Search for the cell housing the specified text and yield its [x, y] center coordinate. 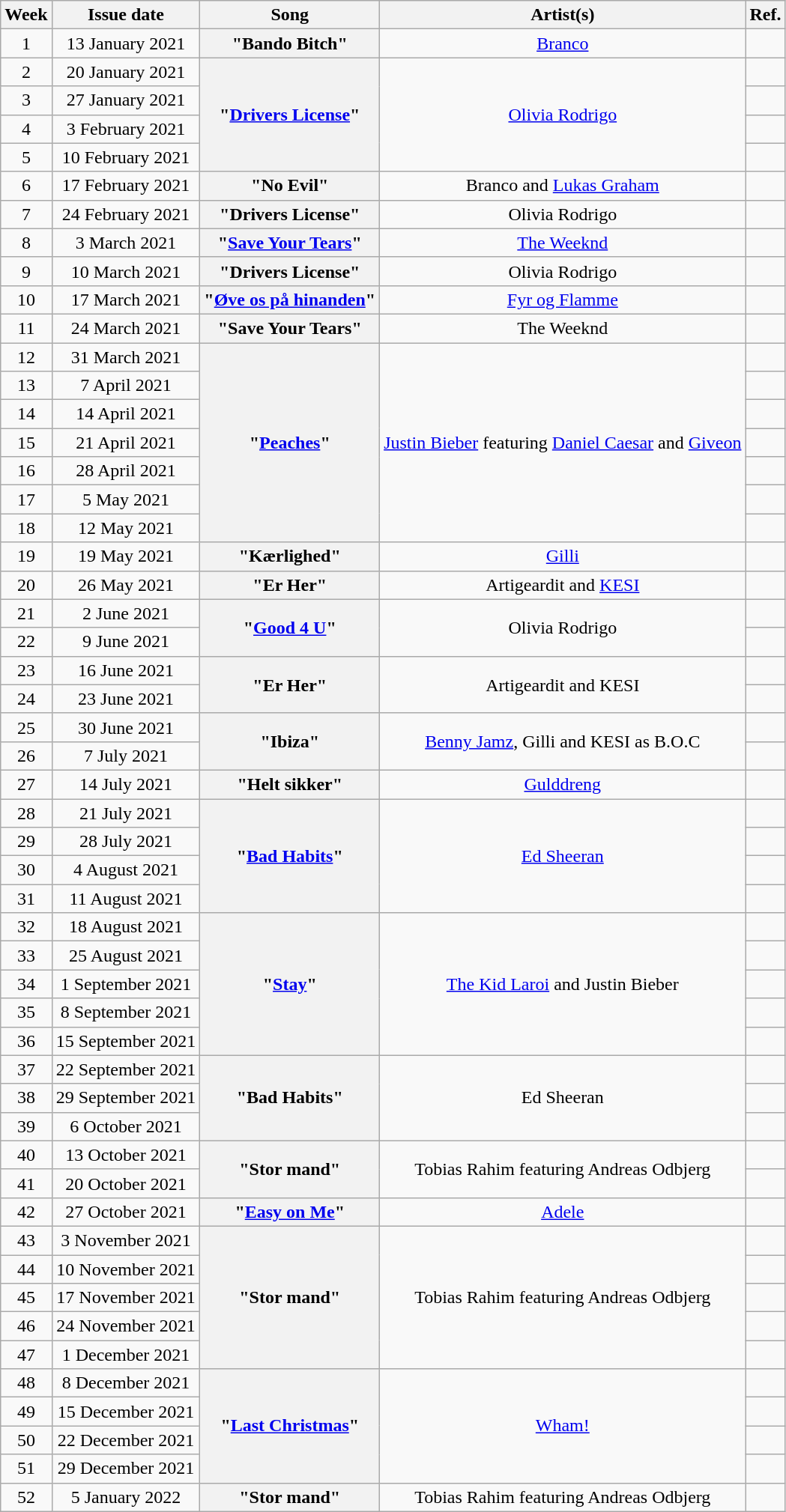
2 [26, 72]
"No Evil" [290, 186]
"Easy on Me" [290, 1212]
5 [26, 157]
8 [26, 243]
11 [26, 328]
24 [26, 699]
"Ibiza" [290, 741]
5 May 2021 [126, 500]
"Peaches" [290, 443]
Benny Jamz, Gilli and KESI as B.O.C [563, 741]
29 September 2021 [126, 1098]
Gulddreng [563, 784]
"Last Christmas" [290, 1426]
7 July 2021 [126, 756]
29 [26, 842]
21 July 2021 [126, 813]
30 [26, 870]
17 [26, 500]
6 October 2021 [126, 1126]
12 May 2021 [126, 528]
10 March 2021 [126, 271]
4 August 2021 [126, 870]
23 June 2021 [126, 699]
49 [26, 1412]
18 August 2021 [126, 927]
42 [26, 1212]
24 February 2021 [126, 214]
13 January 2021 [126, 43]
48 [26, 1383]
Artist(s) [563, 15]
18 [26, 528]
10 November 2021 [126, 1269]
20 January 2021 [126, 72]
"Good 4 U" [290, 628]
1 December 2021 [126, 1355]
"Bando Bitch" [290, 43]
45 [26, 1298]
32 [26, 927]
17 February 2021 [126, 186]
Wham! [563, 1426]
16 June 2021 [126, 670]
Branco [563, 43]
"Stay" [290, 984]
19 [26, 556]
Song [290, 15]
Branco and Lukas Graham [563, 186]
46 [26, 1326]
9 June 2021 [126, 642]
14 July 2021 [126, 784]
3 [26, 100]
3 February 2021 [126, 129]
25 [26, 727]
33 [26, 956]
8 December 2021 [126, 1383]
14 April 2021 [126, 414]
17 March 2021 [126, 300]
6 [26, 186]
28 [26, 813]
4 [26, 129]
7 April 2021 [126, 386]
"Kærlighed" [290, 556]
Adele [563, 1212]
Week [26, 15]
Issue date [126, 15]
23 [26, 670]
52 [26, 1497]
13 October 2021 [126, 1155]
21 April 2021 [126, 443]
30 June 2021 [126, 727]
10 [26, 300]
37 [26, 1069]
11 August 2021 [126, 899]
5 January 2022 [126, 1497]
51 [26, 1469]
35 [26, 1012]
22 December 2021 [126, 1440]
27 [26, 784]
26 [26, 756]
Gilli [563, 556]
50 [26, 1440]
22 September 2021 [126, 1069]
3 November 2021 [126, 1240]
9 [26, 271]
31 [26, 899]
13 [26, 386]
40 [26, 1155]
Justin Bieber featuring Daniel Caesar and Giveon [563, 443]
1 September 2021 [126, 984]
12 [26, 357]
3 March 2021 [126, 243]
24 November 2021 [126, 1326]
24 March 2021 [126, 328]
The Kid Laroi and Justin Bieber [563, 984]
44 [26, 1269]
Fyr og Flamme [563, 300]
28 July 2021 [126, 842]
27 October 2021 [126, 1212]
15 [26, 443]
7 [26, 214]
19 May 2021 [126, 556]
14 [26, 414]
15 September 2021 [126, 1041]
20 October 2021 [126, 1183]
41 [26, 1183]
31 March 2021 [126, 357]
Ref. [766, 15]
"Øve os på hinanden" [290, 300]
27 January 2021 [126, 100]
22 [26, 642]
26 May 2021 [126, 585]
38 [26, 1098]
21 [26, 613]
39 [26, 1126]
25 August 2021 [126, 956]
10 February 2021 [126, 157]
47 [26, 1355]
16 [26, 471]
36 [26, 1041]
8 September 2021 [126, 1012]
34 [26, 984]
2 June 2021 [126, 613]
20 [26, 585]
17 November 2021 [126, 1298]
"Helt sikker" [290, 784]
28 April 2021 [126, 471]
29 December 2021 [126, 1469]
15 December 2021 [126, 1412]
43 [26, 1240]
1 [26, 43]
